Return (X, Y) of the center of cell containing provided text 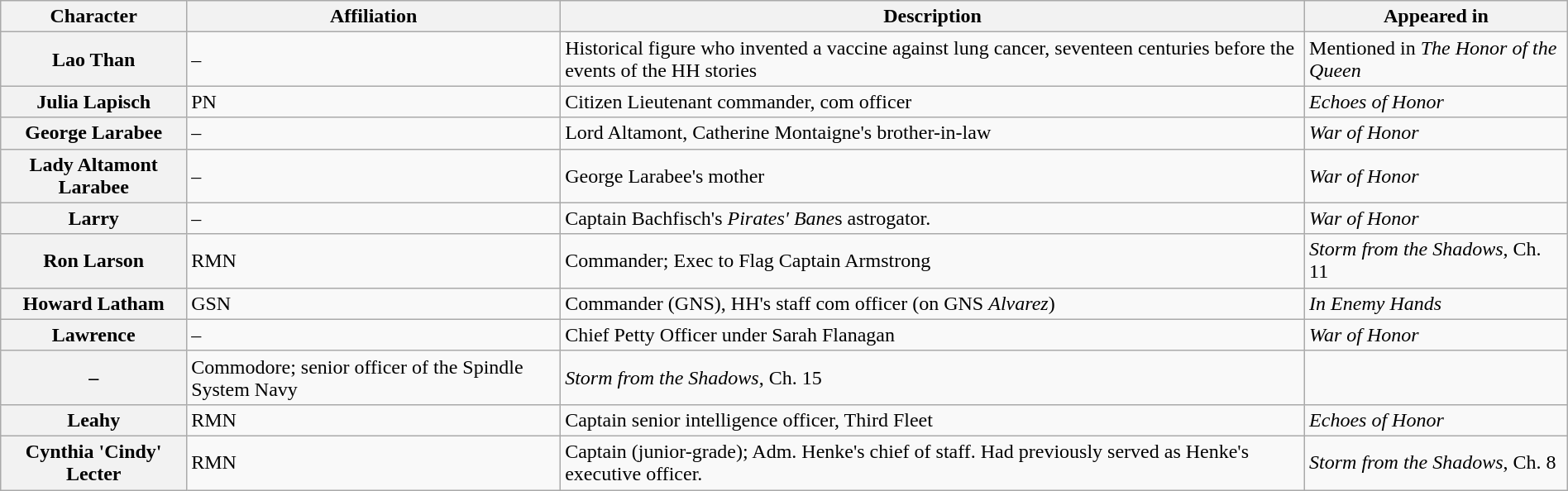
Leahy (94, 420)
Cynthia 'Cindy' Lecter (94, 463)
Storm from the Shadows, Ch. 15 (933, 377)
Citizen Lieutenant commander, com officer (933, 102)
George Larabee's mother (933, 175)
Storm from the Shadows, Ch. 8 (1437, 463)
Description (933, 17)
Commander; Exec to Flag Captain Armstrong (933, 261)
Chief Petty Officer under Sarah Flanagan (933, 335)
Character (94, 17)
Commander (GNS), HH's staff com officer (on GNS Alvarez) (933, 303)
Ron Larson (94, 261)
PN (374, 102)
GSN (374, 303)
Historical figure who invented a vaccine against lung cancer, seventeen centuries before the events of the HH stories (933, 60)
In Enemy Hands (1437, 303)
Lao Than (94, 60)
Appeared in (1437, 17)
Larry (94, 218)
Captain Bachfisch's Pirates' Banes astrogator. (933, 218)
George Larabee (94, 133)
Julia Lapisch (94, 102)
Captain (junior-grade); Adm. Henke's chief of staff. Had previously served as Henke's executive officer. (933, 463)
Lord Altamont, Catherine Montaigne's brother-in-law (933, 133)
Affiliation (374, 17)
Lawrence (94, 335)
Commodore; senior officer of the Spindle System Navy (374, 377)
Storm from the Shadows, Ch. 11 (1437, 261)
Captain senior intelligence officer, Third Fleet (933, 420)
Howard Latham (94, 303)
Lady Altamont Larabee (94, 175)
Mentioned in The Honor of the Queen (1437, 60)
